Return the [x, y] coordinate for the center point of the cell that contains the specified text.  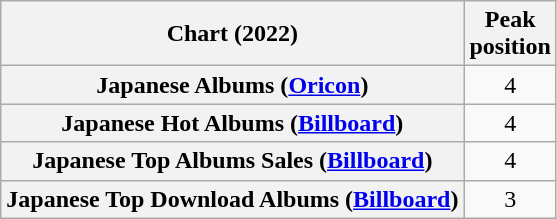
Chart (2022) [232, 34]
3 [510, 199]
Peak position [510, 34]
Japanese Top Download Albums (Billboard) [232, 199]
Japanese Top Albums Sales (Billboard) [232, 161]
Japanese Hot Albums (Billboard) [232, 123]
Japanese Albums (Oricon) [232, 85]
